Locate the cell with the specified text and output its [x, y] center coordinate. 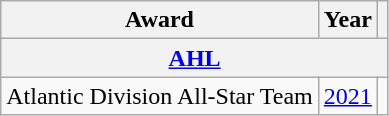
2021 [348, 96]
AHL [195, 58]
Year [348, 20]
Award [160, 20]
Atlantic Division All-Star Team [160, 96]
